Search for the cell housing the specified text and yield its (x, y) center coordinate. 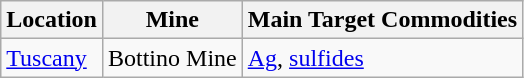
Tuscany (52, 58)
Mine (172, 20)
Ag, sulfides (382, 58)
Bottino Mine (172, 58)
Location (52, 20)
Main Target Commodities (382, 20)
